Extract the [X, Y] coordinate from the center of the cell holding the provided text.  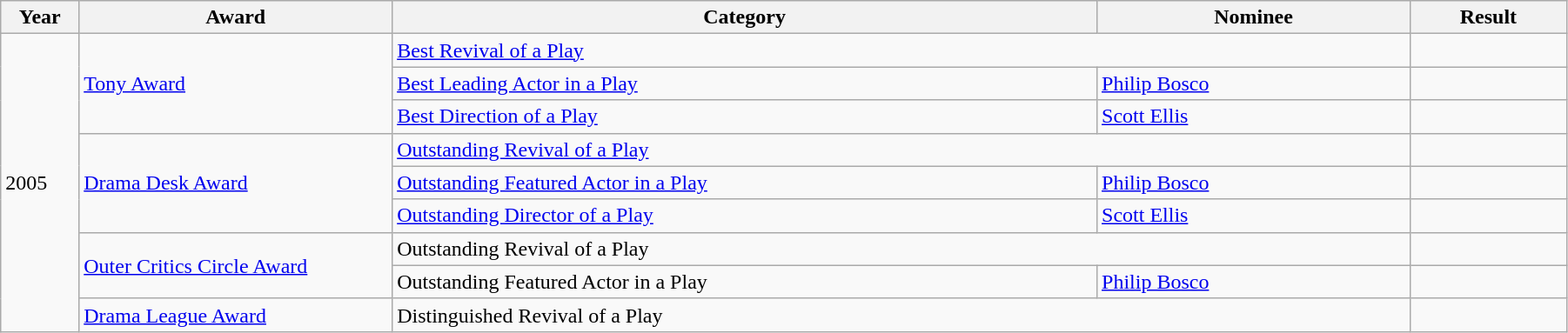
Drama League Award [236, 315]
Nominee [1254, 17]
Tony Award [236, 83]
Best Leading Actor in a Play [745, 83]
Outer Critics Circle Award [236, 265]
Result [1488, 17]
Drama Desk Award [236, 183]
Award [236, 17]
Distinguished Revival of a Play [901, 315]
2005 [40, 183]
Category [745, 17]
Best Revival of a Play [901, 50]
Best Direction of a Play [745, 117]
Outstanding Director of a Play [745, 216]
Year [40, 17]
